Scan for the cell matching the given text and deliver its [X, Y] coordinate at center. 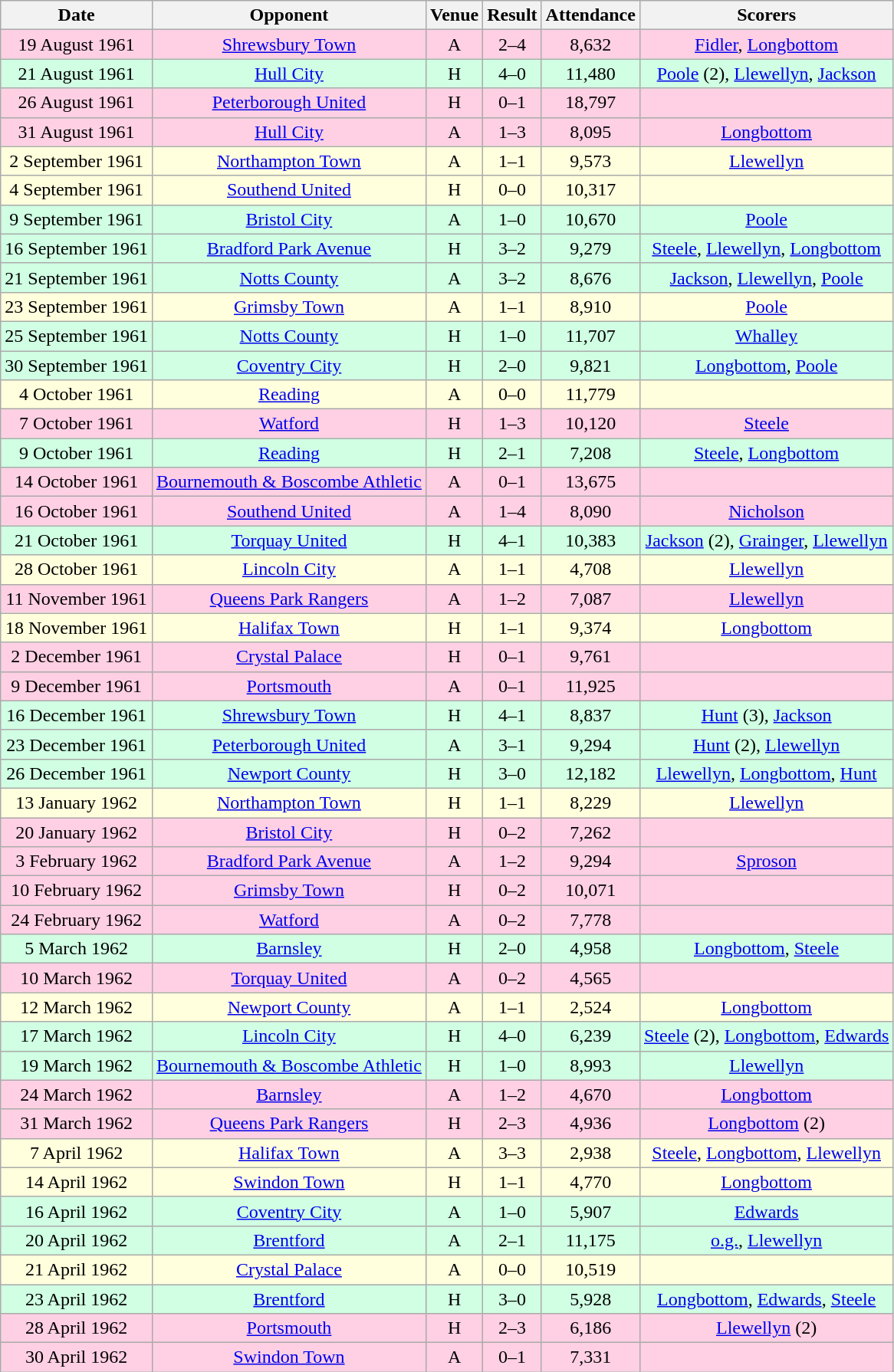
31 August 1961 [77, 132]
11,925 [590, 686]
Whalley [766, 336]
4,565 [590, 978]
8,632 [590, 44]
23 April 1962 [77, 1299]
Attendance [590, 15]
14 October 1961 [77, 482]
8,676 [590, 277]
18 November 1961 [77, 628]
7,262 [590, 832]
Longbottom, Poole [766, 366]
26 August 1961 [77, 103]
7,087 [590, 599]
Longbottom, Steele [766, 949]
18,797 [590, 103]
16 September 1961 [77, 248]
6,186 [590, 1328]
9 October 1961 [77, 453]
Venue [454, 15]
4,708 [590, 569]
Edwards [766, 1211]
7 April 1962 [77, 1153]
Nicholson [766, 511]
4,770 [590, 1182]
8,837 [590, 715]
Fidler, Longbottom [766, 44]
19 March 1962 [77, 1065]
3 February 1962 [77, 862]
Opponent [288, 15]
9 December 1961 [77, 686]
8,229 [590, 803]
Steele [766, 424]
7,331 [590, 1357]
16 April 1962 [77, 1211]
7,208 [590, 453]
Hunt (3), Jackson [766, 715]
1–4 [512, 511]
31 March 1962 [77, 1124]
3–3 [512, 1153]
16 October 1961 [77, 511]
13 January 1962 [77, 803]
19 August 1961 [77, 44]
10,071 [590, 891]
11,480 [590, 74]
12,182 [590, 773]
21 October 1961 [77, 540]
21 September 1961 [77, 277]
Llewellyn, Longbottom, Hunt [766, 773]
17 March 1962 [77, 1036]
11,707 [590, 336]
11 November 1961 [77, 599]
10,670 [590, 219]
10,383 [590, 540]
Scorers [766, 15]
30 April 1962 [77, 1357]
Jackson, Llewellyn, Poole [766, 277]
2 December 1961 [77, 657]
8,095 [590, 132]
23 December 1961 [77, 744]
10 March 1962 [77, 978]
Longbottom (2) [766, 1124]
Steele, Longbottom, Llewellyn [766, 1153]
4 September 1961 [77, 190]
11,779 [590, 395]
20 April 1962 [77, 1240]
3–1 [512, 744]
28 October 1961 [77, 569]
9,374 [590, 628]
24 March 1962 [77, 1095]
14 April 1962 [77, 1182]
5,907 [590, 1211]
23 September 1961 [77, 307]
Steele (2), Longbottom, Edwards [766, 1036]
2–4 [512, 44]
8,090 [590, 511]
28 April 1962 [77, 1328]
9 September 1961 [77, 219]
21 August 1961 [77, 74]
9,279 [590, 248]
16 December 1961 [77, 715]
2,524 [590, 1007]
Poole (2), Llewellyn, Jackson [766, 74]
Hunt (2), Llewellyn [766, 744]
8,993 [590, 1065]
2,938 [590, 1153]
Longbottom, Edwards, Steele [766, 1299]
Date [77, 15]
Result [512, 15]
5 March 1962 [77, 949]
5,928 [590, 1299]
7 October 1961 [77, 424]
13,675 [590, 482]
10,317 [590, 190]
6,239 [590, 1036]
10,519 [590, 1269]
4,958 [590, 949]
20 January 1962 [77, 832]
24 February 1962 [77, 920]
26 December 1961 [77, 773]
12 March 1962 [77, 1007]
11,175 [590, 1240]
8,910 [590, 307]
Steele, Longbottom [766, 453]
Steele, Llewellyn, Longbottom [766, 248]
30 September 1961 [77, 366]
Sproson [766, 862]
4 October 1961 [77, 395]
2 September 1961 [77, 161]
10 February 1962 [77, 891]
10,120 [590, 424]
4,936 [590, 1124]
o.g., Llewellyn [766, 1240]
4,670 [590, 1095]
7,778 [590, 920]
21 April 1962 [77, 1269]
9,821 [590, 366]
Llewellyn (2) [766, 1328]
9,573 [590, 161]
Jackson (2), Grainger, Llewellyn [766, 540]
25 September 1961 [77, 336]
9,761 [590, 657]
